Pinpoint the cell where the given text exists, returning its [X, Y] midpoint coordinate. 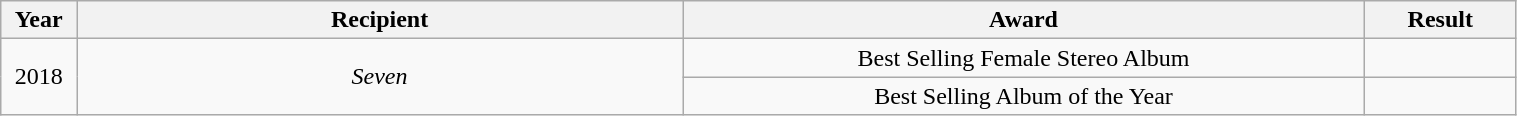
Seven [379, 77]
Best Selling Female Stereo Album [1024, 58]
Award [1024, 20]
Result [1440, 20]
Year [39, 20]
2018 [39, 77]
Best Selling Album of the Year [1024, 96]
Recipient [379, 20]
